Return the (x, y) coordinate for the center point of the cell that contains the specified text.  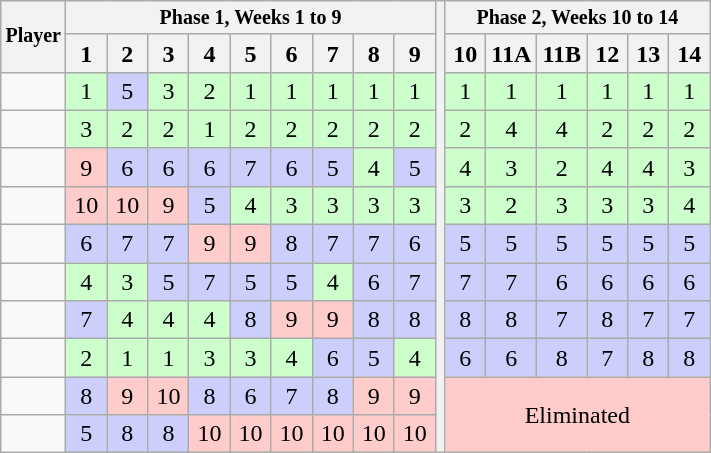
12 (608, 53)
14 (690, 53)
13 (648, 53)
11A (512, 53)
Phase 2, Weeks 10 to 14 (578, 18)
Phase 1, Weeks 1 to 9 (251, 18)
11B (562, 53)
Eliminated (578, 415)
Player (34, 37)
